For the text-containing cell, return its midpoint in [X, Y] coordinate format. 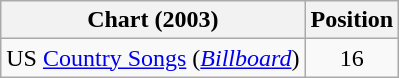
US Country Songs (Billboard) [153, 58]
16 [352, 58]
Position [352, 20]
Chart (2003) [153, 20]
